Search for the cell housing the specified text and yield its (X, Y) center coordinate. 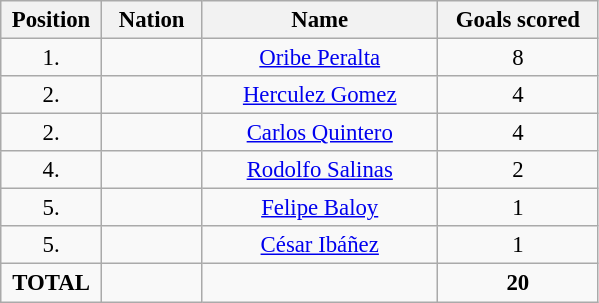
1. (52, 58)
2 (518, 170)
Oribe Peralta (320, 58)
8 (518, 58)
Nation (152, 20)
Name (320, 20)
César Ibáñez (320, 245)
TOTAL (52, 283)
Herculez Gomez (320, 95)
4. (52, 170)
Goals scored (518, 20)
Rodolfo Salinas (320, 170)
Felipe Baloy (320, 208)
20 (518, 283)
Position (52, 20)
Carlos Quintero (320, 133)
